Output the (X, Y) coordinate of the center of the cell containing the given text.  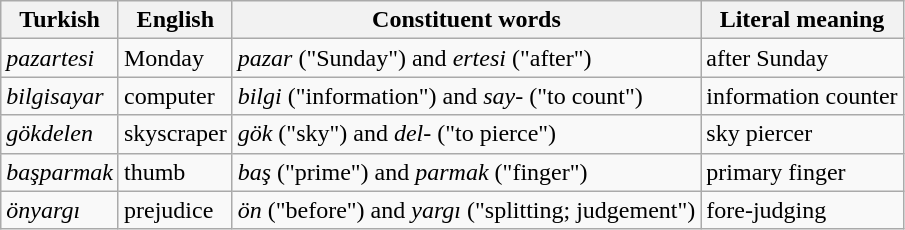
sky piercer (802, 134)
fore-judging (802, 210)
after Sunday (802, 58)
ön ("before") and yargı ("splitting; judgement") (466, 210)
primary finger (802, 172)
bilgi ("information") and say- ("to count") (466, 96)
başparmak (60, 172)
Constituent words (466, 20)
gök ("sky") and del- ("to pierce") (466, 134)
Literal meaning (802, 20)
pazar ("Sunday") and ertesi ("after") (466, 58)
English (175, 20)
gökdelen (60, 134)
önyargı (60, 210)
Turkish (60, 20)
information counter (802, 96)
thumb (175, 172)
prejudice (175, 210)
Monday (175, 58)
skyscraper (175, 134)
pazartesi (60, 58)
baş ("prime") and parmak ("finger") (466, 172)
bilgisayar (60, 96)
computer (175, 96)
